Provide the [X, Y] coordinate of the cell's center where the given text is located.  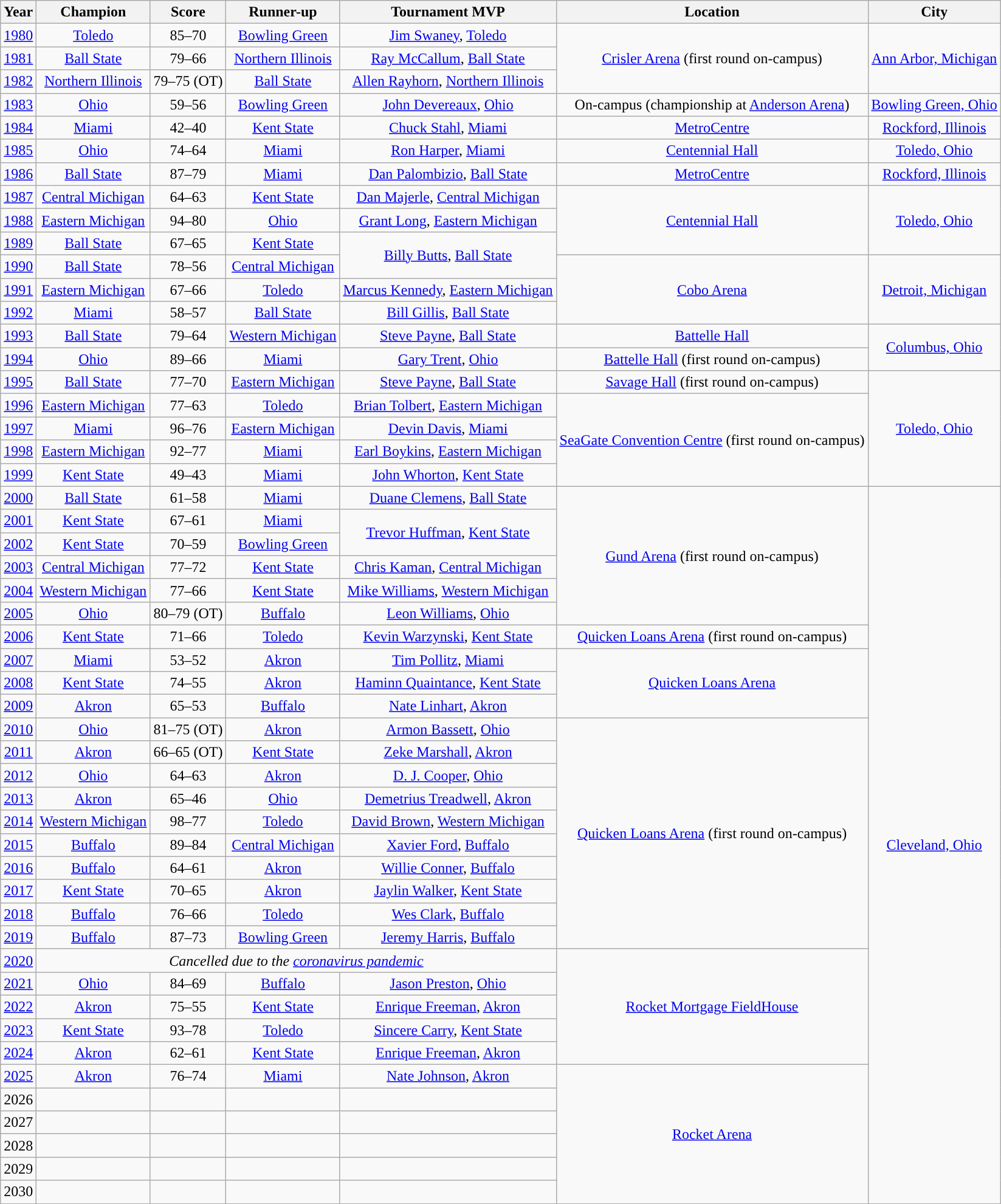
77–70 [188, 382]
66–65 (OT) [188, 752]
Leon Williams, Ohio [448, 613]
Chuck Stahl, Miami [448, 128]
2030 [18, 1192]
2008 [18, 683]
Score [188, 12]
79–64 [188, 336]
Tournament MVP [448, 12]
79–75 (OT) [188, 81]
Cancelled due to the coronavirus pandemic [297, 960]
2027 [18, 1123]
2002 [18, 544]
2019 [18, 937]
John Whorton, Kent State [448, 475]
2010 [18, 729]
Bill Gillis, Ball State [448, 313]
Ray McCallum, Ball State [448, 58]
1997 [18, 428]
Marcus Kennedy, Eastern Michigan [448, 290]
Duane Clemens, Ball State [448, 498]
Willie Conner, Buffalo [448, 868]
98–77 [188, 822]
1982 [18, 81]
77–66 [188, 590]
53–52 [188, 659]
Zeke Marshall, Akron [448, 752]
1985 [18, 151]
Columbus, Ohio [934, 348]
2016 [18, 868]
81–75 (OT) [188, 729]
Jason Preston, Ohio [448, 983]
70–59 [188, 544]
84–69 [188, 983]
Nate Johnson, Akron [448, 1076]
Xavier Ford, Buffalo [448, 845]
Jim Swaney, Toledo [448, 35]
John Devereaux, Ohio [448, 105]
Earl Boykins, Eastern Michigan [448, 452]
2026 [18, 1099]
Wes Clark, Buffalo [448, 914]
1980 [18, 35]
2015 [18, 845]
71–66 [188, 636]
Champion [94, 12]
Haminn Quaintance, Kent State [448, 683]
Nate Linhart, Akron [448, 706]
62–61 [188, 1053]
92–77 [188, 452]
1986 [18, 174]
1994 [18, 359]
1981 [18, 58]
2007 [18, 659]
Cobo Arena [712, 289]
2024 [18, 1053]
1992 [18, 313]
City [934, 12]
1993 [18, 336]
1998 [18, 452]
Quicken Loans Arena [712, 683]
Ron Harper, Miami [448, 151]
Grant Long, Eastern Michigan [448, 220]
Crisler Arena (first round on-campus) [712, 58]
1983 [18, 105]
89–66 [188, 359]
SeaGate Convention Centre (first round on-campus) [712, 440]
2004 [18, 590]
85–70 [188, 35]
Mike Williams, Western Michigan [448, 590]
Chris Kaman, Central Michigan [448, 567]
2009 [18, 706]
1988 [18, 220]
2025 [18, 1076]
2000 [18, 498]
75–55 [188, 1006]
Trevor Huffman, Kent State [448, 532]
Tim Pollitz, Miami [448, 659]
93–78 [188, 1030]
76–74 [188, 1076]
77–72 [188, 567]
Devin Davis, Miami [448, 428]
Cleveland, Ohio [934, 845]
Battelle Hall (first round on-campus) [712, 359]
80–79 (OT) [188, 613]
D. J. Cooper, Ohio [448, 776]
1989 [18, 243]
1987 [18, 197]
64–61 [188, 868]
Sincere Carry, Kent State [448, 1030]
2013 [18, 799]
78–56 [188, 266]
74–55 [188, 683]
1991 [18, 290]
Jaylin Walker, Kent State [448, 891]
87–79 [188, 174]
61–58 [188, 498]
Armon Bassett, Ohio [448, 729]
David Brown, Western Michigan [448, 822]
2028 [18, 1146]
77–63 [188, 405]
Ann Arbor, Michigan [934, 58]
70–65 [188, 891]
Gund Arena (first round on-campus) [712, 556]
2020 [18, 960]
58–57 [188, 313]
Location [712, 12]
Allen Rayhorn, Northern Illinois [448, 81]
1996 [18, 405]
1990 [18, 266]
67–61 [188, 521]
2029 [18, 1169]
2012 [18, 776]
2021 [18, 983]
2014 [18, 822]
Savage Hall (first round on-campus) [712, 382]
Year [18, 12]
Kevin Warzynski, Kent State [448, 636]
2003 [18, 567]
Dan Majerle, Central Michigan [448, 197]
On-campus (championship at Anderson Arena) [712, 105]
2018 [18, 914]
Dan Palombizio, Ball State [448, 174]
65–46 [188, 799]
94–80 [188, 220]
Rocket Mortgage FieldHouse [712, 1006]
2022 [18, 1006]
2005 [18, 613]
2006 [18, 636]
Gary Trent, Ohio [448, 359]
59–56 [188, 105]
76–66 [188, 914]
Demetrius Treadwell, Akron [448, 799]
Jeremy Harris, Buffalo [448, 937]
67–65 [188, 243]
74–64 [188, 151]
Battelle Hall [712, 336]
79–66 [188, 58]
Bowling Green, Ohio [934, 105]
1999 [18, 475]
87–73 [188, 937]
2023 [18, 1030]
1995 [18, 382]
Rocket Arena [712, 1134]
65–53 [188, 706]
Brian Tolbert, Eastern Michigan [448, 405]
Detroit, Michigan [934, 289]
2011 [18, 752]
2017 [18, 891]
2001 [18, 521]
Runner-up [283, 12]
Billy Butts, Ball State [448, 255]
89–84 [188, 845]
42–40 [188, 128]
1984 [18, 128]
49–43 [188, 475]
67–66 [188, 290]
96–76 [188, 428]
